Determine the [x, y] coordinate at the center of the cell enclosing the given text.  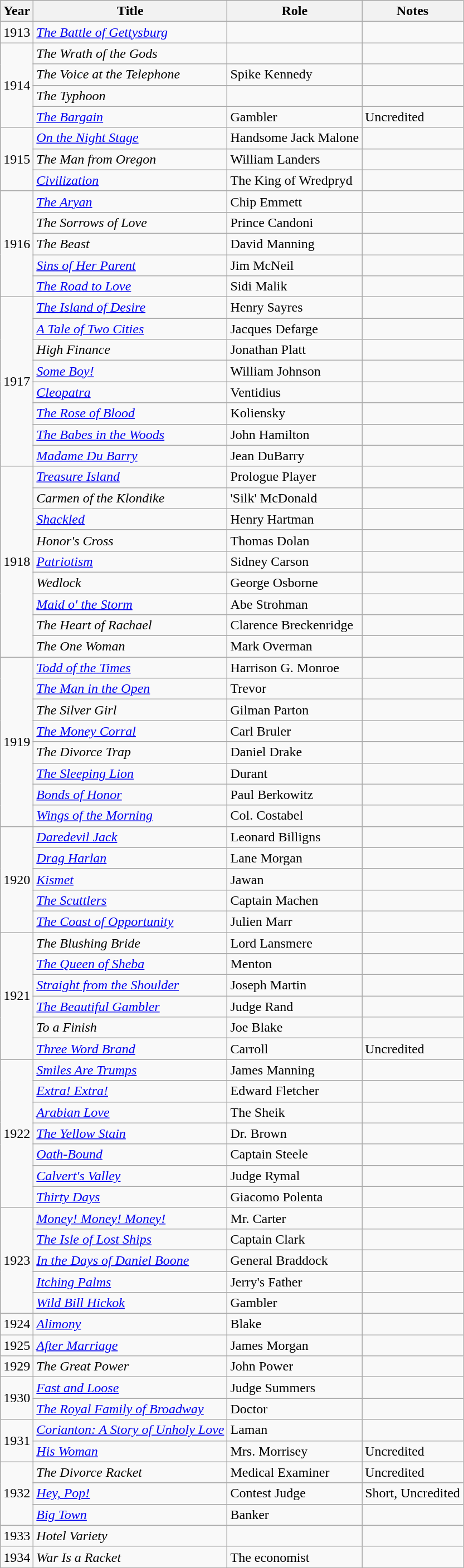
1915 [17, 159]
Judge Rymal [295, 1176]
The Battle of Gettysburg [130, 32]
1914 [17, 85]
1922 [17, 1133]
Notes [413, 11]
Judge Rand [295, 1007]
The Man from Oregon [130, 159]
Year [17, 11]
In the Days of Daniel Boone [130, 1260]
Jean DuBarry [295, 456]
Contest Judge [295, 1493]
1916 [17, 244]
Kismet [130, 879]
Jerry's Father [295, 1281]
Straight from the Shoulder [130, 985]
1924 [17, 1324]
The Money Corral [130, 731]
1921 [17, 996]
Corianton: A Story of Unholy Love [130, 1430]
Drag Harlan [130, 858]
Calvert's Valley [130, 1176]
The economist [295, 1557]
The Man in the Open [130, 689]
Jim McNeil [295, 265]
Henry Sayres [295, 308]
Leonard Billigns [295, 837]
Wings of the Morning [130, 816]
Hey, Pop! [130, 1493]
Honor's Cross [130, 540]
Sidney Carson [295, 561]
Title [130, 11]
Cleopatra [130, 392]
Spike Kennedy [295, 75]
Durant [295, 773]
Daredevil Jack [130, 837]
John Power [295, 1367]
1930 [17, 1398]
1919 [17, 742]
To a Finish [130, 1028]
Prologue Player [295, 477]
1920 [17, 879]
The Divorce Racket [130, 1472]
The Typhoon [130, 96]
William Johnson [295, 371]
The Queen of Sheba [130, 964]
Carmen of the Klondike [130, 498]
Carl Bruler [295, 731]
The Aryan [130, 201]
1918 [17, 562]
Giacomo Polenta [295, 1197]
1917 [17, 382]
James Morgan [295, 1345]
1934 [17, 1557]
1929 [17, 1367]
Itching Palms [130, 1281]
Banker [295, 1515]
The One Woman [130, 647]
Role [295, 11]
Three Word Brand [130, 1049]
1923 [17, 1260]
His Woman [130, 1451]
Lord Lansmere [295, 943]
Maid o' the Storm [130, 604]
After Marriage [130, 1345]
The Silver Girl [130, 710]
The Beautiful Gambler [130, 1007]
Jacques Defarge [295, 329]
Jonathan Platt [295, 350]
Sins of Her Parent [130, 265]
Mrs. Morrisey [295, 1451]
1932 [17, 1493]
Julien Marr [295, 921]
Oath-Bound [130, 1155]
Doctor [295, 1409]
Wedlock [130, 583]
The Babes in the Woods [130, 435]
Lane Morgan [295, 858]
1913 [17, 32]
1931 [17, 1441]
Joe Blake [295, 1028]
The Voice at the Telephone [130, 75]
Civilization [130, 180]
Fast and Loose [130, 1388]
David Manning [295, 244]
Hotel Variety [130, 1536]
The Heart of Rachael [130, 625]
The Scuttlers [130, 900]
Abe Strohman [295, 604]
War Is a Racket [130, 1557]
On the Night Stage [130, 138]
The Sheik [295, 1112]
Alimony [130, 1324]
The Isle of Lost Ships [130, 1239]
Madame Du Barry [130, 456]
Koliensky [295, 413]
William Landers [295, 159]
Todd of the Times [130, 668]
The Blushing Bride [130, 943]
The Rose of Blood [130, 413]
Clarence Breckenridge [295, 625]
Carroll [295, 1049]
Edward Fletcher [295, 1091]
Thirty Days [130, 1197]
The Wrath of the Gods [130, 53]
Chip Emmett [295, 201]
The Beast [130, 244]
Blake [295, 1324]
John Hamilton [295, 435]
Laman [295, 1430]
The Road to Love [130, 287]
Gilman Parton [295, 710]
The Sleeping Lion [130, 773]
Money! Money! Money! [130, 1218]
Arabian Love [130, 1112]
Smiles Are Trumps [130, 1070]
Ventidius [295, 392]
Mark Overman [295, 647]
Prince Candoni [295, 223]
Sidi Malik [295, 287]
Extra! Extra! [130, 1091]
Dr. Brown [295, 1133]
Mr. Carter [295, 1218]
A Tale of Two Cities [130, 329]
Big Town [130, 1515]
Henry Hartman [295, 519]
The Sorrows of Love [130, 223]
Col. Costabel [295, 816]
Captain Steele [295, 1155]
George Osborne [295, 583]
'Silk' McDonald [295, 498]
Handsome Jack Malone [295, 138]
General Braddock [295, 1260]
Joseph Martin [295, 985]
Trevor [295, 689]
The Bargain [130, 117]
Daniel Drake [295, 752]
Captain Machen [295, 900]
The Great Power [130, 1367]
The Coast of Opportunity [130, 921]
Judge Summers [295, 1388]
The Divorce Trap [130, 752]
Jawan [295, 879]
Shackled [130, 519]
Menton [295, 964]
Short, Uncredited [413, 1493]
Treasure Island [130, 477]
Wild Bill Hickok [130, 1303]
1925 [17, 1345]
Paul Berkowitz [295, 795]
Thomas Dolan [295, 540]
High Finance [130, 350]
The Island of Desire [130, 308]
The Royal Family of Broadway [130, 1409]
The Yellow Stain [130, 1133]
Bonds of Honor [130, 795]
James Manning [295, 1070]
Medical Examiner [295, 1472]
Captain Clark [295, 1239]
Harrison G. Monroe [295, 668]
The King of Wredpryd [295, 180]
Some Boy! [130, 371]
Patriotism [130, 561]
1933 [17, 1536]
